Determine the [x, y] coordinate at the center of the cell enclosing the given text.  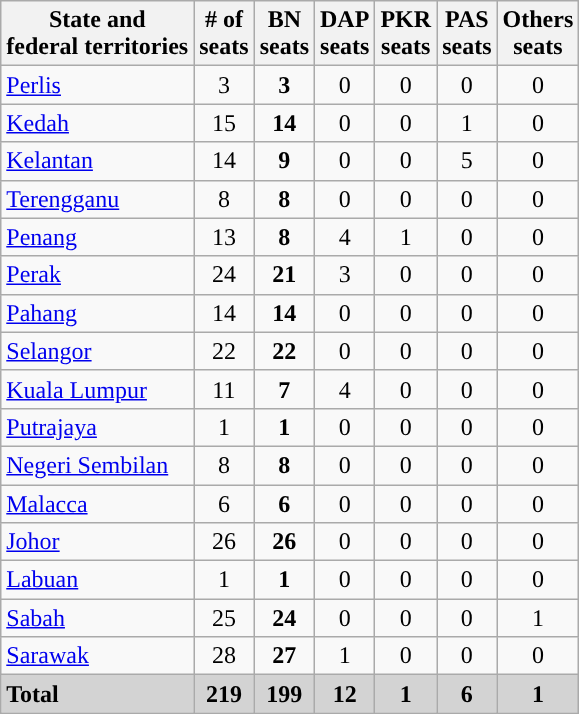
7 [284, 389]
25 [224, 618]
Malacca [98, 503]
13 [224, 237]
Negeri Sembilan [98, 465]
Pahang [98, 313]
Sarawak [98, 656]
Kedah [98, 123]
Johor [98, 542]
Terengganu [98, 199]
Kelantan [98, 161]
Labuan [98, 580]
Total [98, 694]
Perak [98, 275]
Sabah [98, 618]
9 [284, 161]
# ofseats [224, 34]
Kuala Lumpur [98, 389]
219 [224, 694]
PKRseats [406, 34]
28 [224, 656]
Selangor [98, 351]
11 [224, 389]
Putrajaya [98, 427]
27 [284, 656]
5 [467, 161]
Perlis [98, 85]
Othersseats [538, 34]
BNseats [284, 34]
PASseats [467, 34]
15 [224, 123]
DAPseats [345, 34]
Penang [98, 237]
21 [284, 275]
12 [345, 694]
199 [284, 694]
State andfederal territories [98, 34]
